Identify which cell holds the provided text, then report its (X, Y) central coordinate. 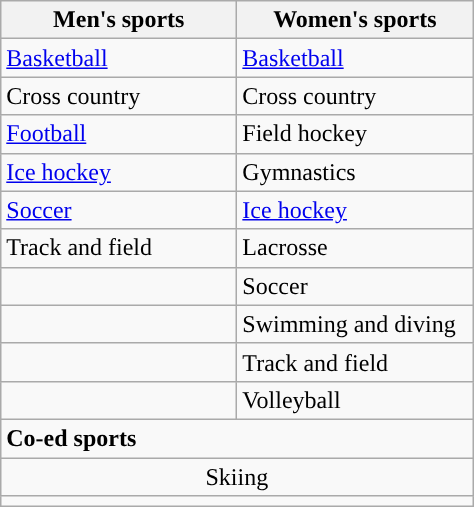
Swimming and diving (355, 324)
Men's sports (119, 20)
Field hockey (355, 134)
Skiing (237, 477)
Women's sports (355, 20)
Lacrosse (355, 248)
Gymnastics (355, 172)
Volleyball (355, 400)
Co-ed sports (237, 438)
Football (119, 134)
